From the cell containing the given text, extract its center point as (X, Y) coordinate. 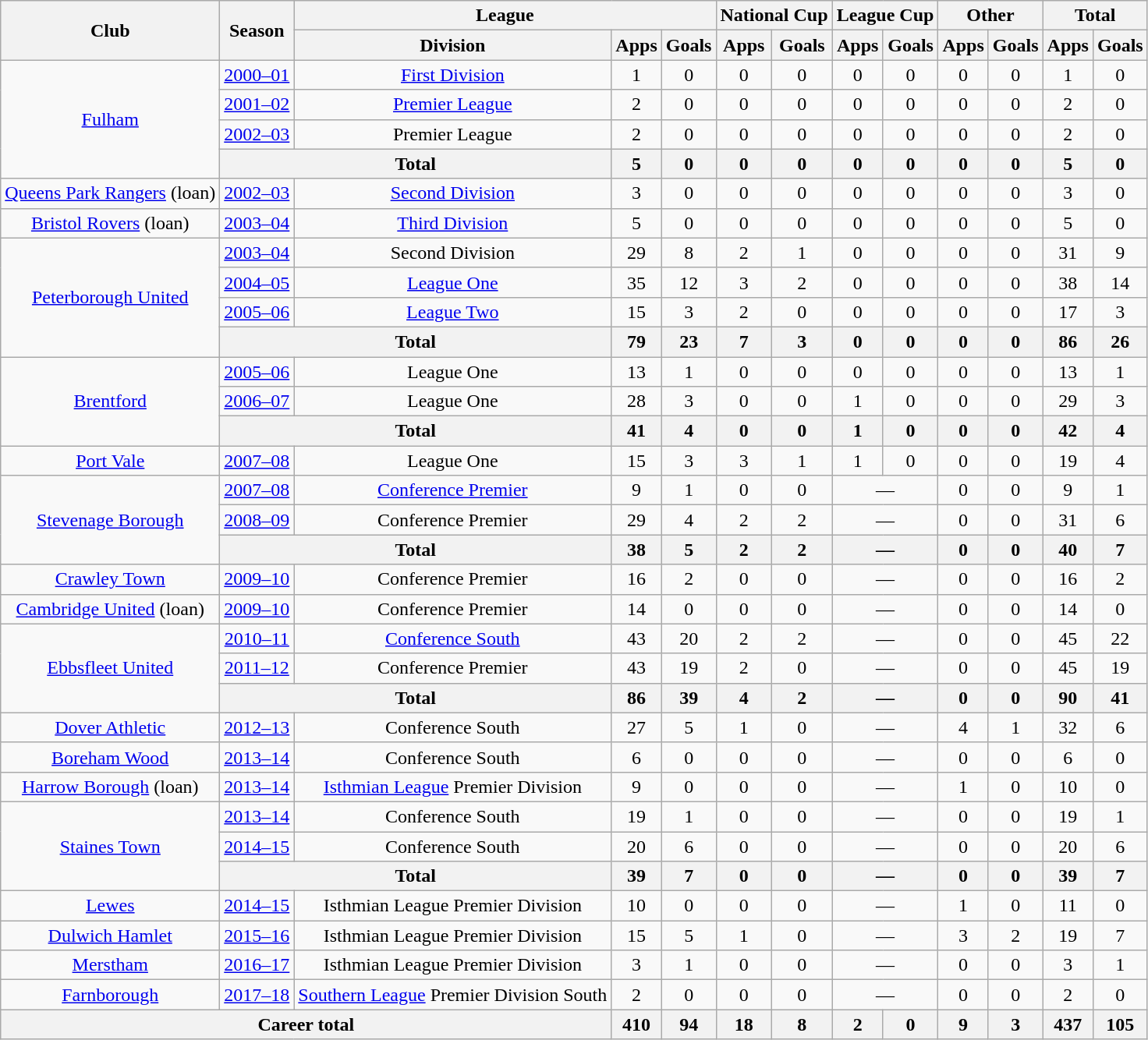
2017–18 (257, 995)
12 (689, 282)
26 (1120, 341)
2015–16 (257, 936)
2004–05 (257, 282)
42 (1068, 431)
League (505, 16)
94 (689, 1024)
Season (257, 30)
Division (452, 45)
Port Vale (111, 461)
League Cup (885, 16)
Fulham (111, 119)
11 (1068, 906)
17 (1068, 312)
35 (636, 282)
27 (636, 727)
Crawley Town (111, 579)
28 (636, 401)
Boreham Wood (111, 757)
Bristol Rovers (loan) (111, 223)
79 (636, 341)
Farnborough (111, 995)
23 (689, 341)
Staines Town (111, 846)
Peterborough United (111, 297)
437 (1068, 1024)
League Two (452, 312)
Third Division (452, 223)
410 (636, 1024)
2001–02 (257, 104)
Queens Park Rangers (loan) (111, 193)
Career total (306, 1024)
Dover Athletic (111, 727)
Harrow Borough (loan) (111, 787)
Brentford (111, 401)
18 (744, 1024)
Other (990, 16)
Lewes (111, 906)
Club (111, 30)
Cambridge United (loan) (111, 609)
2012–13 (257, 727)
2006–07 (257, 401)
2000–01 (257, 75)
Merstham (111, 965)
90 (1068, 698)
Ebbsfleet United (111, 668)
2008–09 (257, 520)
32 (1068, 727)
First Division (452, 75)
40 (1068, 550)
2011–12 (257, 668)
2010–11 (257, 639)
22 (1120, 639)
National Cup (774, 16)
2016–17 (257, 965)
Southern League Premier Division South (452, 995)
Dulwich Hamlet (111, 936)
Stevenage Borough (111, 520)
105 (1120, 1024)
